Capture the cell that displays the provided text and extract its [x, y] central coordinate. 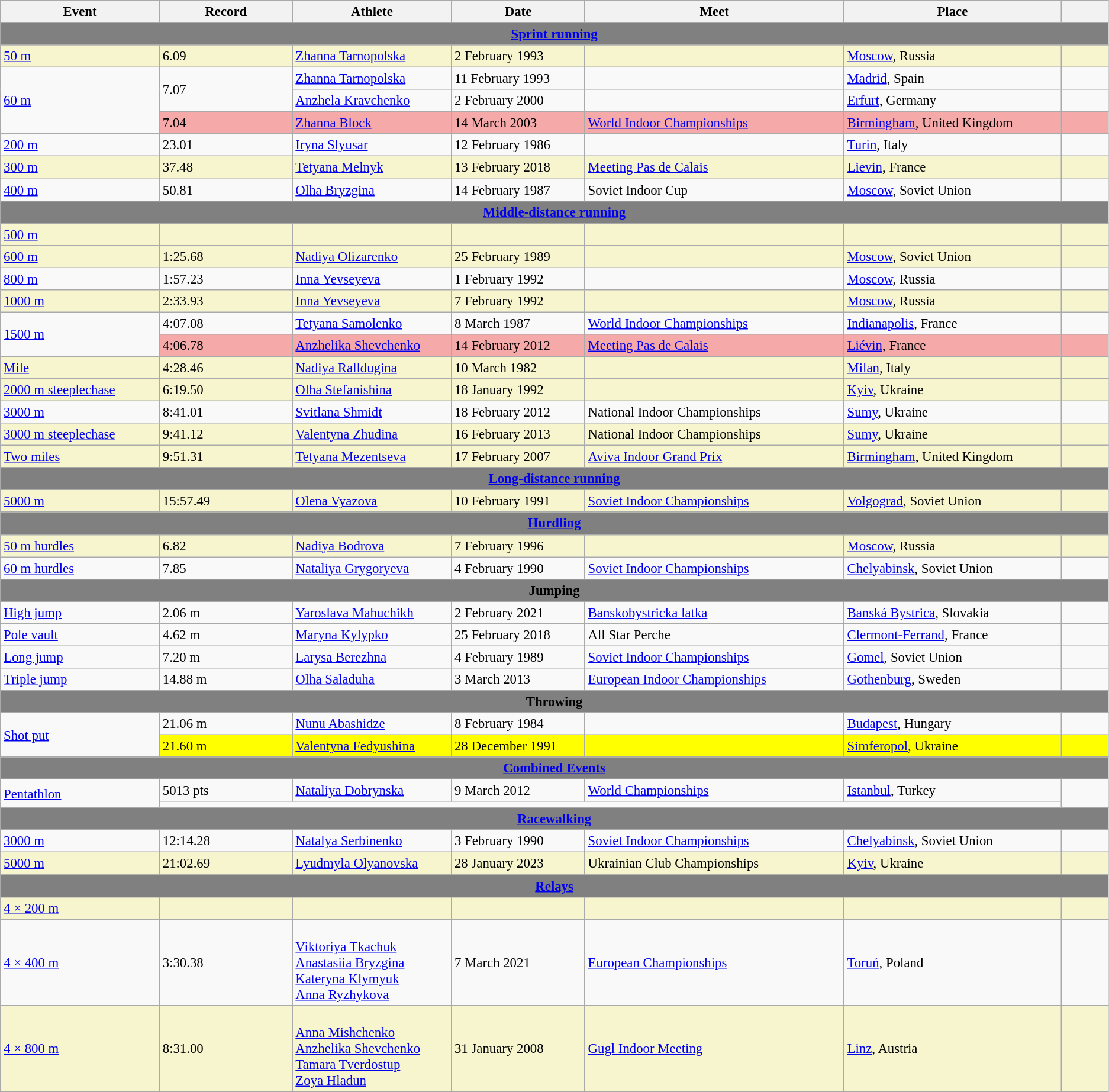
800 m [80, 279]
4 February 1989 [518, 657]
Nunu Abashidze [372, 724]
Toruń, Poland [952, 962]
1 February 1992 [518, 279]
50.81 [226, 190]
Lyudmyla Olyanovska [372, 864]
Olha Bryzgina [372, 190]
1500 m [80, 334]
World Championships [714, 791]
Liévin, France [952, 346]
Anna MishchenkoAnzhelika ShevchenkoTamara TverdostupZoya Hladun [372, 1048]
Nadiya Ralldugina [372, 368]
6.82 [226, 546]
Olha Saladuha [372, 679]
14 March 2003 [518, 123]
9:51.31 [226, 457]
11 February 1993 [518, 79]
Madrid, Spain [952, 79]
7 February 1996 [518, 546]
21.06 m [226, 724]
Budapest, Hungary [952, 724]
Relays [554, 886]
2 February 2000 [518, 101]
European Championships [714, 962]
12:14.28 [226, 841]
Larysa Berezhna [372, 657]
2.06 m [226, 613]
14 February 2012 [518, 346]
3000 m steeplechase [80, 434]
10 February 1991 [518, 501]
7.04 [226, 123]
Pentathlon [80, 794]
3 February 1990 [518, 841]
25 February 1989 [518, 256]
12 February 1986 [518, 145]
Gothenburg, Sweden [952, 679]
14 February 1987 [518, 190]
25 February 2018 [518, 635]
6:19.50 [226, 390]
1:25.68 [226, 256]
Tetyana Samolenko [372, 323]
Maryna Kylypko [372, 635]
4.62 m [226, 635]
Viktoriya TkachukAnastasiia BryzginaKateryna KlymyukAnna Ryzhykova [372, 962]
Combined Events [554, 768]
14.88 m [226, 679]
37.48 [226, 167]
28 January 2023 [518, 864]
Place [952, 12]
Erfurt, Germany [952, 101]
4 × 400 m [80, 962]
Long-distance running [554, 479]
13 February 2018 [518, 167]
21:02.69 [226, 864]
Soviet Indoor Cup [714, 190]
2 February 1993 [518, 56]
7 February 1992 [518, 301]
Triple jump [80, 679]
Turin, Italy [952, 145]
Event [80, 12]
Meet [714, 12]
Volgograd, Soviet Union [952, 501]
Shot put [80, 735]
18 January 1992 [518, 390]
Anzhela Kravchenko [372, 101]
Jumping [554, 590]
16 February 2013 [518, 434]
4:07.08 [226, 323]
31 January 2008 [518, 1048]
8:31.00 [226, 1048]
Anzhelika Shevchenko [372, 346]
9:41.12 [226, 434]
5013 pts [226, 791]
10 March 1982 [518, 368]
Nadiya Olizarenko [372, 256]
Athlete [372, 12]
60 m [80, 101]
2:33.93 [226, 301]
Yaroslava Mahuchikh [372, 613]
Throwing [554, 701]
1:57.23 [226, 279]
4 × 800 m [80, 1048]
Svitlana Shmidt [372, 413]
28 December 1991 [518, 746]
17 February 2007 [518, 457]
Simferopol, Ukraine [952, 746]
9 March 2012 [518, 791]
Sprint running [554, 34]
3 March 2013 [518, 679]
400 m [80, 190]
7.85 [226, 568]
Record [226, 12]
Mile [80, 368]
Indianapolis, France [952, 323]
Middle-distance running [554, 212]
Valentyna Fedyushina [372, 746]
Clermont-Ferrand, France [952, 635]
Tetyana Melnyk [372, 167]
Natalya Serbinenko [372, 841]
50 m hurdles [80, 546]
6.09 [226, 56]
8 February 1984 [518, 724]
7.07 [226, 90]
4 × 200 m [80, 908]
Two miles [80, 457]
Zhanna Block [372, 123]
Gugl Indoor Meeting [714, 1048]
Date [518, 12]
3:30.38 [226, 962]
18 February 2012 [518, 413]
500 m [80, 234]
8:41.01 [226, 413]
Nataliya Dobrynska [372, 791]
High jump [80, 613]
Lievin, France [952, 167]
Valentyna Zhudina [372, 434]
600 m [80, 256]
300 m [80, 167]
4:06.78 [226, 346]
Long jump [80, 657]
15:57.49 [226, 501]
Nataliya Grygoryeva [372, 568]
Istanbul, Turkey [952, 791]
8 March 1987 [518, 323]
Olena Vyazova [372, 501]
Linz, Austria [952, 1048]
4 February 1990 [518, 568]
50 m [80, 56]
1000 m [80, 301]
Gomel, Soviet Union [952, 657]
4:28.46 [226, 368]
Nadiya Bodrova [372, 546]
European Indoor Championships [714, 679]
7 March 2021 [518, 962]
Iryna Slyusar [372, 145]
Banskobystricka latka [714, 613]
7.20 m [226, 657]
60 m hurdles [80, 568]
23.01 [226, 145]
2 February 2021 [518, 613]
Hurdling [554, 524]
200 m [80, 145]
Banská Bystrica, Slovakia [952, 613]
21.60 m [226, 746]
Racewalking [554, 819]
Aviva Indoor Grand Prix [714, 457]
Ukrainian Club Championships [714, 864]
Milan, Italy [952, 368]
Pole vault [80, 635]
2000 m steeplechase [80, 390]
Tetyana Mezentseva [372, 457]
All Star Perche [714, 635]
Olha Stefanishina [372, 390]
